For the text-containing cell, return its midpoint in (x, y) coordinate format. 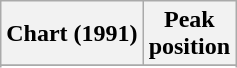
Peakposition (189, 34)
Chart (1991) (72, 34)
